From the cell containing the given text, extract its center point as (X, Y) coordinate. 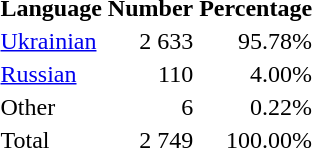
6 (150, 107)
2 633 (150, 41)
110 (150, 74)
